Find where the given text appears and provide that cell's center as [X, Y] coordinate. 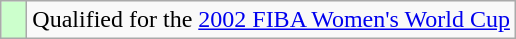
Qualified for the 2002 FIBA Women's World Cup [272, 20]
